From the cell containing the given text, extract its center point as [X, Y] coordinate. 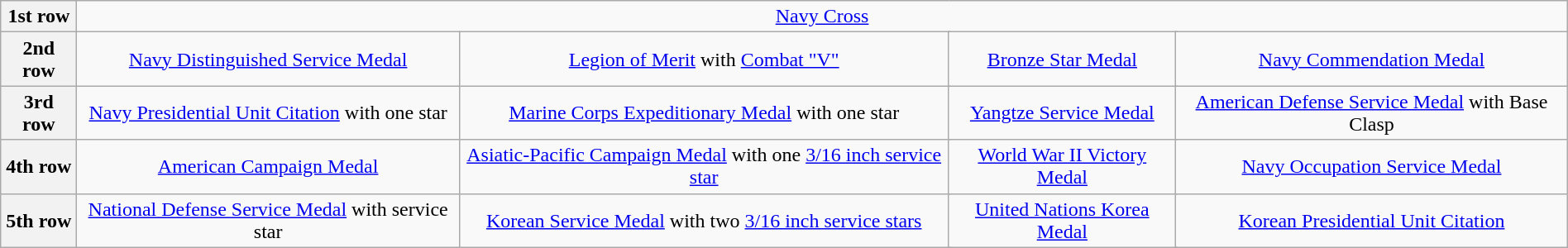
Navy Occupation Service Medal [1372, 167]
Korean Service Medal with two 3/16 inch service stars [704, 220]
Marine Corps Expeditionary Medal with one star [704, 112]
American Campaign Medal [268, 167]
National Defense Service Medal with service star [268, 220]
Yangtze Service Medal [1062, 112]
Korean Presidential Unit Citation [1372, 220]
Navy Distinguished Service Medal [268, 60]
Legion of Merit with Combat "V" [704, 60]
American Defense Service Medal with Base Clasp [1372, 112]
Navy Commendation Medal [1372, 60]
Navy Cross [822, 17]
Asiatic-Pacific Campaign Medal with one 3/16 inch service star [704, 167]
5th row [39, 220]
World War II Victory Medal [1062, 167]
United Nations Korea Medal [1062, 220]
3rd row [39, 112]
4th row [39, 167]
Navy Presidential Unit Citation with one star [268, 112]
2nd row [39, 60]
1st row [39, 17]
Bronze Star Medal [1062, 60]
